Output the (X, Y) coordinate of the center of the cell containing the given text.  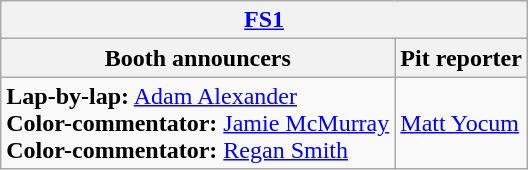
Booth announcers (198, 58)
Matt Yocum (462, 123)
Lap-by-lap: Adam AlexanderColor-commentator: Jamie McMurrayColor-commentator: Regan Smith (198, 123)
Pit reporter (462, 58)
FS1 (264, 20)
